Output the [x, y] coordinate of the center of the cell containing the given text.  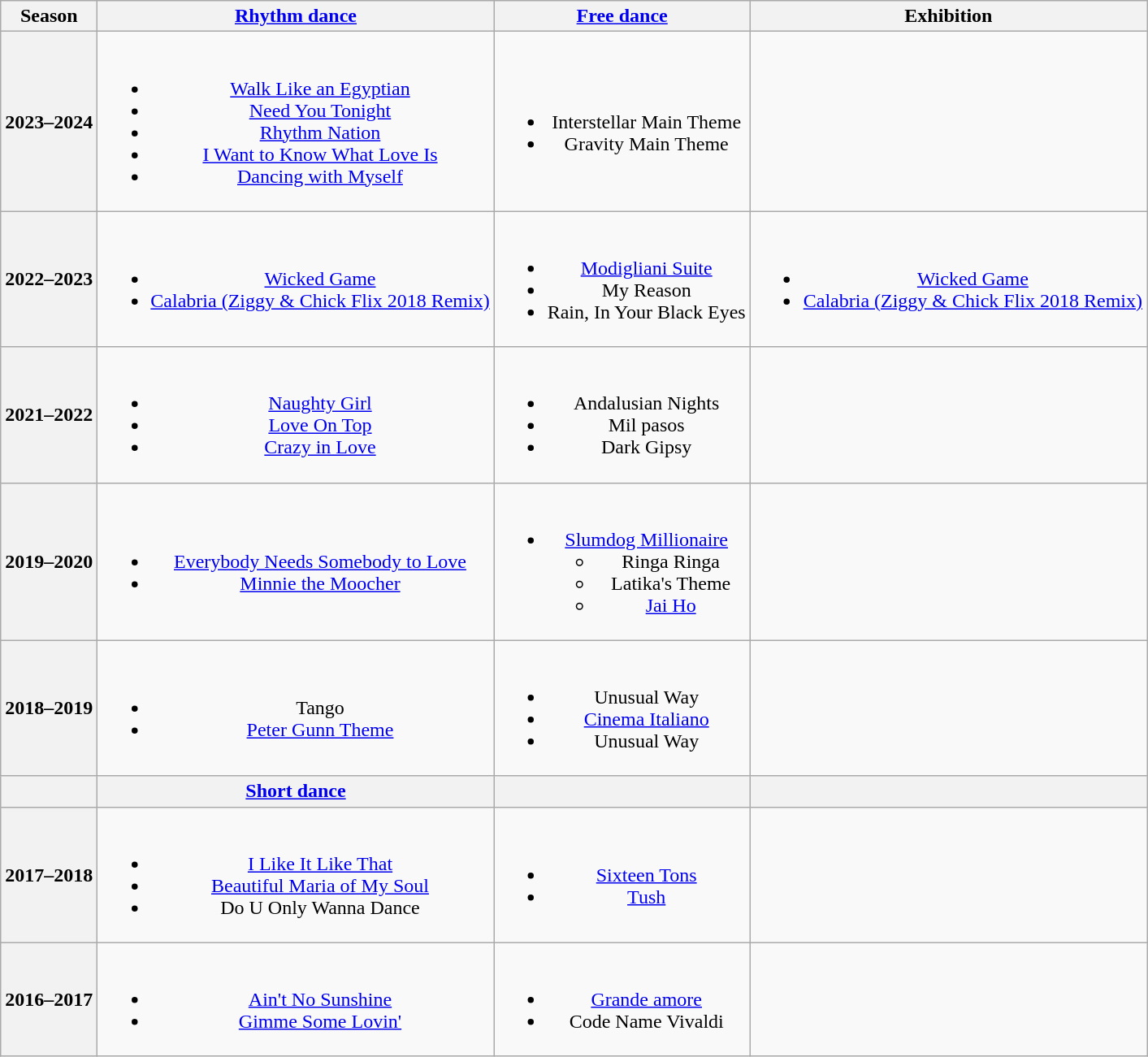
Tango Peter Gunn Theme [296, 708]
Unusual Way Cinema Italiano Unusual Way [622, 708]
Everybody Needs Somebody to Love Minnie the Moocher [296, 561]
2017–2018 [49, 874]
Walk Like an Egyptian Need You Tonight Rhythm Nation I Want to Know What Love Is Dancing with Myself [296, 122]
I Like It Like That Beautiful Maria of My Soul Do U Only Wanna Dance [296, 874]
2019–2020 [49, 561]
Naughty GirlLove On TopCrazy in Love [296, 414]
Free dance [622, 16]
2021–2022 [49, 414]
Slumdog Millionaire Ringa RingaLatika's ThemeJai Ho [622, 561]
2018–2019 [49, 708]
Grande amore Code Name Vivaldi [622, 999]
2022–2023 [49, 279]
Exhibition [948, 16]
Interstellar Main Theme Gravity Main Theme [622, 122]
Short dance [296, 791]
Ain't No Sunshine Gimme Some Lovin' [296, 999]
Sixteen Tons Tush [622, 874]
Andalusian Nights Mil pasos Dark Gipsy [622, 414]
2023–2024 [49, 122]
Modigliani Suite My Reason Rain, In Your Black Eyes [622, 279]
Season [49, 16]
2016–2017 [49, 999]
Rhythm dance [296, 16]
